Find where the given text appears and provide that cell's center as (x, y) coordinate. 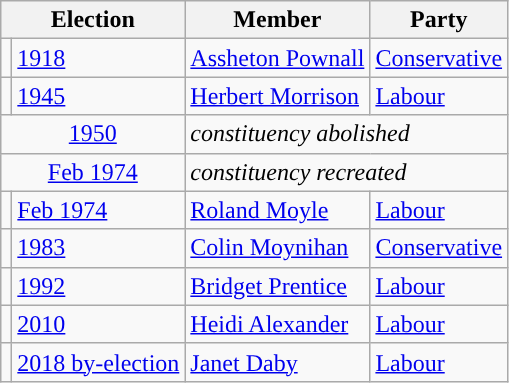
Colin Moynihan (278, 248)
Janet Daby (278, 362)
Member (278, 20)
1950 (93, 134)
Assheton Pownall (278, 58)
Bridget Prentice (278, 286)
Election (93, 20)
Herbert Morrison (278, 96)
1983 (98, 248)
Heidi Alexander (278, 324)
Roland Moyle (278, 210)
constituency abolished (346, 134)
2018 by-election (98, 362)
1918 (98, 58)
constituency recreated (346, 172)
2010 (98, 324)
1945 (98, 96)
Party (439, 20)
1992 (98, 286)
